Find where the given text appears and provide that cell's center as [x, y] coordinate. 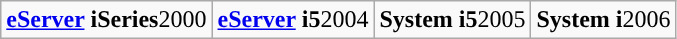
eServer i52004 [293, 20]
System i2006 [604, 20]
System i52005 [452, 20]
eServer iSeries2000 [106, 20]
